Capture the cell that displays the provided text and extract its (x, y) central coordinate. 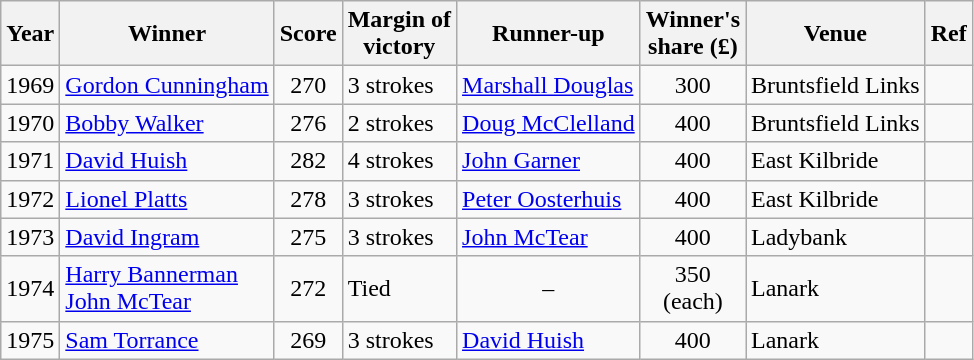
Marshall Douglas (549, 85)
272 (308, 288)
John McTear (549, 237)
Tied (399, 288)
Doug McClelland (549, 123)
Lionel Platts (167, 199)
1969 (30, 85)
Sam Torrance (167, 340)
270 (308, 85)
350(each) (692, 288)
2 strokes (399, 123)
Winner'sshare (£) (692, 34)
1973 (30, 237)
Gordon Cunningham (167, 85)
Margin ofvictory (399, 34)
1974 (30, 288)
Winner (167, 34)
– (549, 288)
Peter Oosterhuis (549, 199)
4 strokes (399, 161)
David Ingram (167, 237)
Ref (948, 34)
Harry Bannerman John McTear (167, 288)
269 (308, 340)
282 (308, 161)
John Garner (549, 161)
1975 (30, 340)
1971 (30, 161)
275 (308, 237)
Bobby Walker (167, 123)
276 (308, 123)
Runner-up (549, 34)
278 (308, 199)
Year (30, 34)
Venue (836, 34)
1970 (30, 123)
300 (692, 85)
1972 (30, 199)
Score (308, 34)
Ladybank (836, 237)
